Pinpoint the cell where the given text exists, returning its [X, Y] midpoint coordinate. 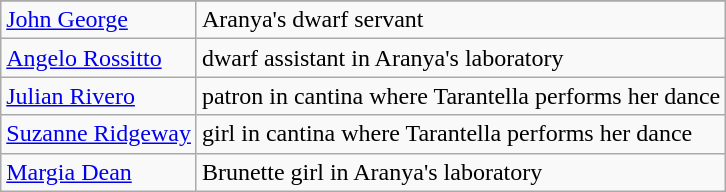
Aranya's dwarf servant [460, 20]
girl in cantina where Tarantella performs her dance [460, 134]
Julian Rivero [99, 96]
patron in cantina where Tarantella performs her dance [460, 96]
dwarf assistant in Aranya's laboratory [460, 58]
John George [99, 20]
Angelo Rossitto [99, 58]
Margia Dean [99, 172]
Suzanne Ridgeway [99, 134]
Brunette girl in Aranya's laboratory [460, 172]
